Search for the cell housing the specified text and yield its (X, Y) center coordinate. 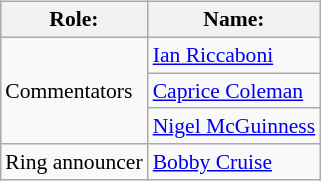
Bobby Cruise (234, 162)
Ian Riccaboni (234, 55)
Role: (74, 20)
Caprice Coleman (234, 91)
Ring announcer (74, 162)
Commentators (74, 90)
Nigel McGuinness (234, 126)
Name: (234, 20)
